Search for the cell housing the specified text and yield its [x, y] center coordinate. 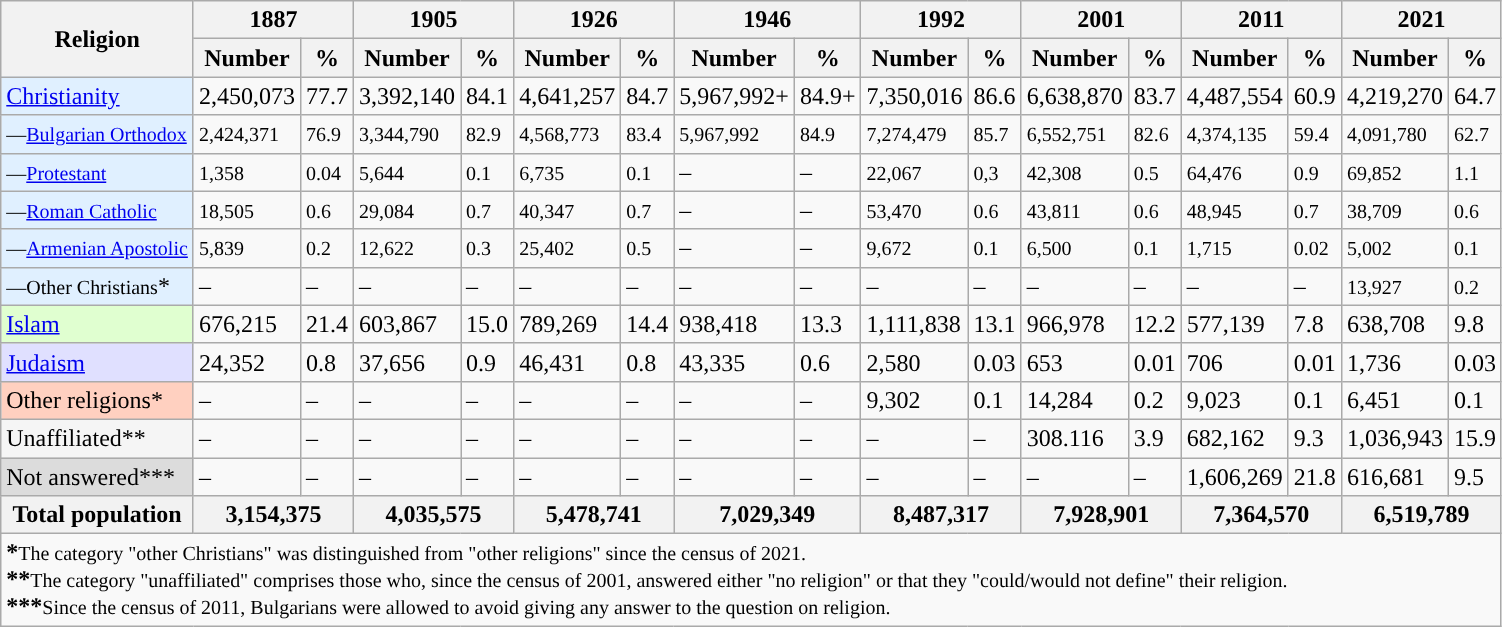
6,500 [1074, 248]
48,945 [1234, 210]
83.4 [648, 134]
40,347 [568, 210]
1,036,943 [1394, 438]
7.8 [1314, 324]
6,735 [568, 172]
653 [1074, 362]
5,967,992 [734, 134]
789,269 [568, 324]
0.04 [326, 172]
2,580 [914, 362]
4,035,575 [434, 515]
64.7 [1474, 96]
5,644 [408, 172]
8,487,317 [941, 515]
5,002 [1394, 248]
2,424,371 [246, 134]
12.2 [1154, 324]
966,978 [1074, 324]
603,867 [408, 324]
84.7 [648, 96]
Not answered*** [98, 477]
Judaism [98, 362]
21.8 [1314, 477]
84.9 [828, 134]
1,606,269 [1234, 477]
2021 [1421, 20]
7,928,901 [1101, 515]
Islam [98, 324]
9,672 [914, 248]
1992 [941, 20]
0.02 [1314, 248]
3,392,140 [408, 96]
1926 [594, 20]
4,219,270 [1394, 96]
—Roman Catholic [98, 210]
Christianity [98, 96]
638,708 [1394, 324]
9.8 [1474, 324]
2,450,073 [246, 96]
2011 [1261, 20]
308.116 [1074, 438]
Unaffiliated** [98, 438]
Religion [98, 39]
4,374,135 [1234, 134]
6,552,751 [1074, 134]
1887 [273, 20]
—Armenian Apostolic [98, 248]
616,681 [1394, 477]
5,839 [246, 248]
4,487,554 [1234, 96]
1,736 [1394, 362]
21.4 [326, 324]
—Protestant [98, 172]
82.9 [488, 134]
5,478,741 [594, 515]
53,470 [914, 210]
3,154,375 [273, 515]
1.1 [1474, 172]
18,505 [246, 210]
37,656 [408, 362]
84.9+ [828, 96]
6,638,870 [1074, 96]
682,162 [1234, 438]
1,715 [1234, 248]
59.4 [1314, 134]
9.5 [1474, 477]
13,927 [1394, 286]
577,139 [1234, 324]
7,029,349 [768, 515]
29,084 [408, 210]
13.3 [828, 324]
4,568,773 [568, 134]
14.4 [648, 324]
22,067 [914, 172]
83.7 [1154, 96]
1946 [768, 20]
60.9 [1314, 96]
2001 [1101, 20]
7,364,570 [1261, 515]
84.1 [488, 96]
676,215 [246, 324]
7,350,016 [914, 96]
85.7 [994, 134]
82.6 [1154, 134]
1,358 [246, 172]
24,352 [246, 362]
6,451 [1394, 400]
—Bulgarian Orthodox [98, 134]
25,402 [568, 248]
12,622 [408, 248]
1,111,838 [914, 324]
43,811 [1074, 210]
86.6 [994, 96]
64,476 [1234, 172]
0,3 [994, 172]
15.0 [488, 324]
6,519,789 [1421, 515]
Other religions* [98, 400]
3.9 [1154, 438]
3,344,790 [408, 134]
77.7 [326, 96]
1905 [434, 20]
Total population [98, 515]
5,967,992+ [734, 96]
13.1 [994, 324]
69,852 [1394, 172]
38,709 [1394, 210]
7,274,479 [914, 134]
706 [1234, 362]
62.7 [1474, 134]
42,308 [1074, 172]
9,302 [914, 400]
15.9 [1474, 438]
76.9 [326, 134]
14,284 [1074, 400]
938,418 [734, 324]
43,335 [734, 362]
0.3 [488, 248]
9,023 [1234, 400]
—Other Christians* [98, 286]
4,091,780 [1394, 134]
9.3 [1314, 438]
46,431 [568, 362]
4,641,257 [568, 96]
